Locate the cell with the specified text and output its (X, Y) center coordinate. 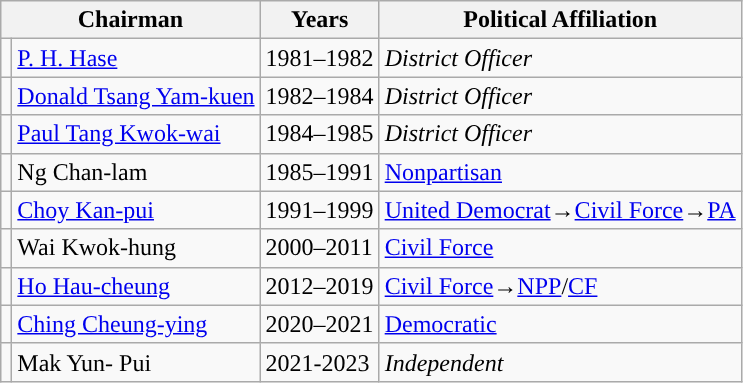
Ching Cheung-ying (136, 324)
1984–1985 (320, 134)
P. H. Hase (136, 58)
Civil Force→NPP/CF (560, 286)
2021-2023 (320, 362)
Paul Tang Kwok-wai (136, 134)
Donald Tsang Yam-kuen (136, 96)
Chairman (130, 20)
Years (320, 20)
Wai Kwok-hung (136, 248)
2000–2011 (320, 248)
Nonpartisan (560, 172)
Choy Kan-pui (136, 210)
Civil Force (560, 248)
Political Affiliation (560, 20)
1985–1991 (320, 172)
1991–1999 (320, 210)
United Democrat→Civil Force→PA (560, 210)
Ng Chan-lam (136, 172)
Independent (560, 362)
Ho Hau-cheung (136, 286)
Democratic (560, 324)
1981–1982 (320, 58)
1982–1984 (320, 96)
Mak Yun- Pui (136, 362)
2020–2021 (320, 324)
2012–2019 (320, 286)
